Pinpoint the cell where the given text exists, returning its [X, Y] midpoint coordinate. 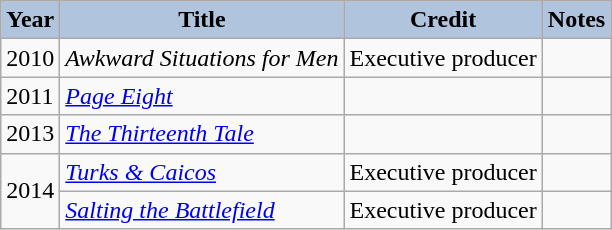
Page Eight [202, 96]
Salting the Battlefield [202, 210]
Year [30, 20]
2011 [30, 96]
Notes [576, 20]
2010 [30, 58]
Awkward Situations for Men [202, 58]
2014 [30, 191]
Turks & Caicos [202, 172]
2013 [30, 134]
The Thirteenth Tale [202, 134]
Title [202, 20]
Credit [443, 20]
